From the cell containing the given text, extract its center point as [x, y] coordinate. 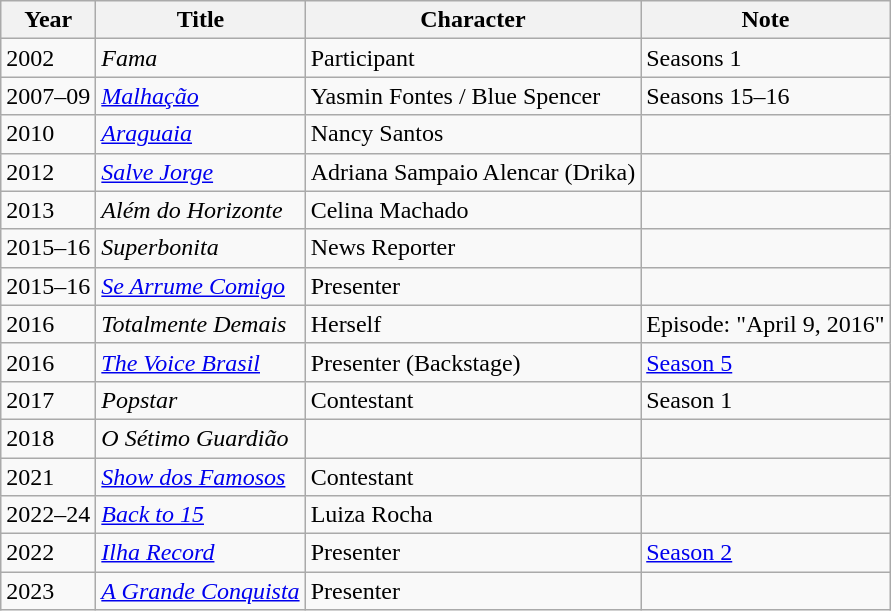
Popstar [200, 400]
2017 [48, 400]
Superbonita [200, 248]
Totalmente Demais [200, 324]
Participant [473, 58]
Araguaia [200, 134]
News Reporter [473, 248]
Season 5 [766, 362]
2007–09 [48, 96]
Character [473, 20]
Presenter (Backstage) [473, 362]
2022–24 [48, 515]
Celina Machado [473, 210]
The Voice Brasil [200, 362]
2023 [48, 591]
Yasmin Fontes / Blue Spencer [473, 96]
2010 [48, 134]
Além do Horizonte [200, 210]
Title [200, 20]
Back to 15 [200, 515]
2013 [48, 210]
Ilha Record [200, 553]
2018 [48, 438]
2002 [48, 58]
Episode: "April 9, 2016" [766, 324]
Herself [473, 324]
O Sétimo Guardião [200, 438]
Malhação [200, 96]
Season 1 [766, 400]
2021 [48, 477]
2012 [48, 172]
2022 [48, 553]
Se Arrume Comigo [200, 286]
Seasons 15–16 [766, 96]
Seasons 1 [766, 58]
Nancy Santos [473, 134]
Note [766, 20]
Fama [200, 58]
Year [48, 20]
Salve Jorge [200, 172]
A Grande Conquista [200, 591]
Luiza Rocha [473, 515]
Adriana Sampaio Alencar (Drika) [473, 172]
Show dos Famosos [200, 477]
Season 2 [766, 553]
